Output the [x, y] coordinate of the center of the cell containing the given text.  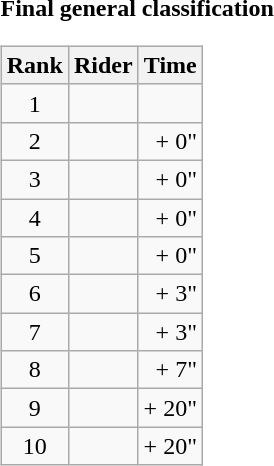
Time [170, 65]
Rank [34, 65]
5 [34, 256]
1 [34, 103]
6 [34, 294]
Rider [103, 65]
10 [34, 446]
4 [34, 217]
7 [34, 332]
8 [34, 370]
9 [34, 408]
2 [34, 141]
3 [34, 179]
+ 7" [170, 370]
